Return the [x, y] coordinate for the center point of the cell that contains the specified text.  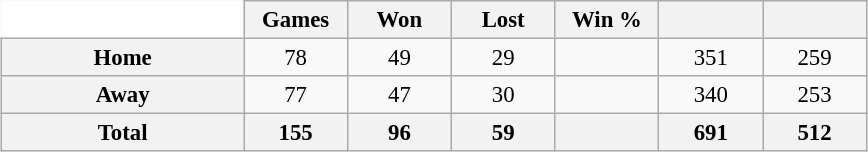
351 [711, 57]
59 [503, 133]
Won [399, 20]
Lost [503, 20]
259 [815, 57]
253 [815, 95]
96 [399, 133]
512 [815, 133]
29 [503, 57]
Win % [607, 20]
Home [123, 57]
Total [123, 133]
30 [503, 95]
691 [711, 133]
77 [296, 95]
Away [123, 95]
78 [296, 57]
340 [711, 95]
49 [399, 57]
Games [296, 20]
155 [296, 133]
47 [399, 95]
